Find where the given text appears and provide that cell's center as [X, Y] coordinate. 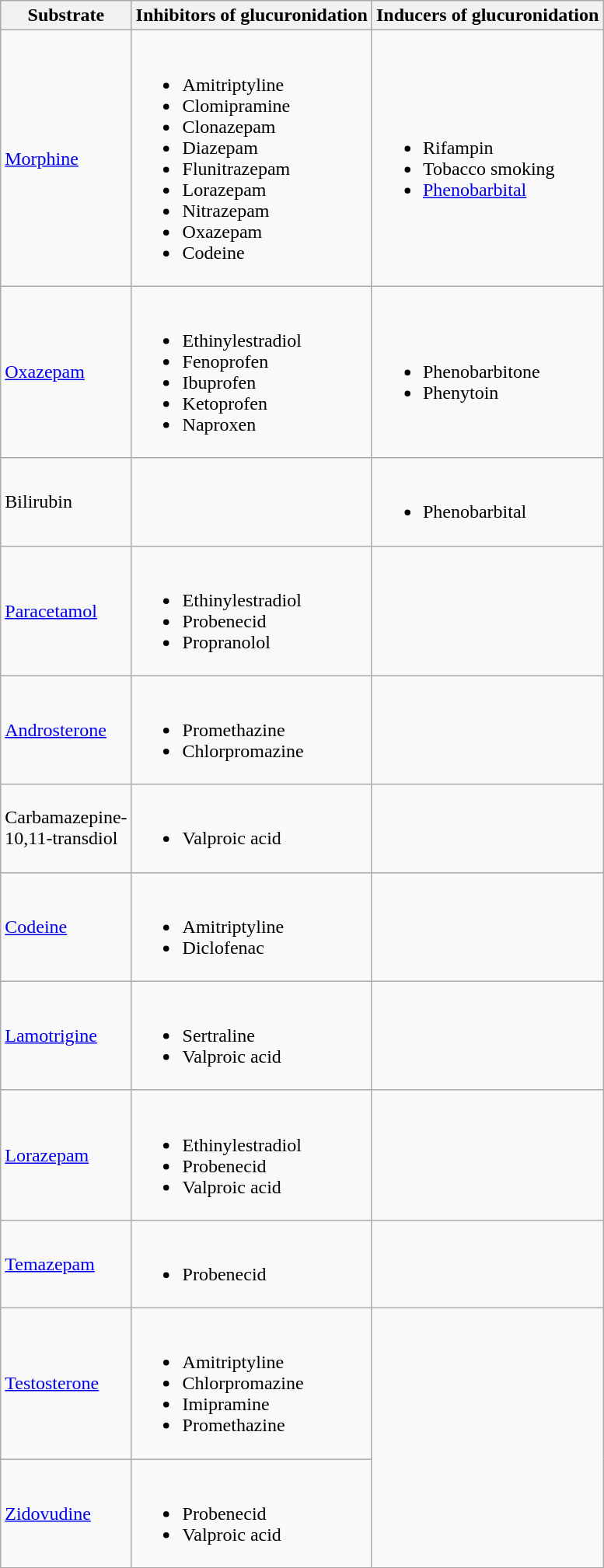
AmitriptylineClomipramineClonazepamDiazepamFlunitrazepamLorazepamNitrazepamOxazepamCodeine [252, 159]
SertralineValproic acid [252, 1035]
Lorazepam [66, 1155]
AmitriptylineChlorpromazineImipraminePromethazine [252, 1383]
Zidovudine [66, 1513]
EthinylestradiolProbenecidValproic acid [252, 1155]
Inducers of glucuronidation [487, 16]
PromethazineChlorpromazine [252, 730]
EthinylestradiolFenoprofenIbuprofenKetoprofenNaproxen [252, 372]
ProbenecidValproic acid [252, 1513]
Phenobarbital [487, 502]
Lamotrigine [66, 1035]
Testosterone [66, 1383]
Codeine [66, 927]
Oxazepam [66, 372]
Temazepam [66, 1264]
Substrate [66, 16]
RifampinTobacco smokingPhenobarbital [487, 159]
EthinylestradiolProbenecidPropranolol [252, 611]
AmitriptylineDiclofenac [252, 927]
Inhibitors of glucuronidation [252, 16]
Morphine [66, 159]
PhenobarbitonePhenytoin [487, 372]
Androsterone [66, 730]
Carbamazepine-10,11-transdiol [66, 829]
Paracetamol [66, 611]
Bilirubin [66, 502]
Valproic acid [252, 829]
Probenecid [252, 1264]
